Output the (X, Y) coordinate of the center of the cell containing the given text.  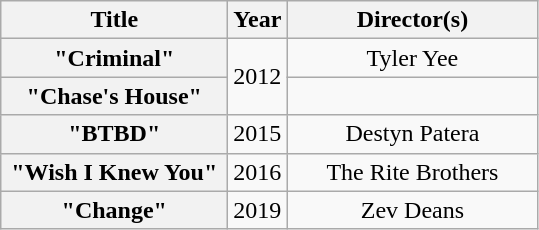
"Criminal" (114, 58)
Title (114, 20)
2015 (258, 134)
Year (258, 20)
Tyler Yee (412, 58)
2019 (258, 210)
"BTBD" (114, 134)
Destyn Patera (412, 134)
"Chase's House" (114, 96)
Zev Deans (412, 210)
2016 (258, 172)
2012 (258, 77)
The Rite Brothers (412, 172)
"Change" (114, 210)
"Wish I Knew You" (114, 172)
Director(s) (412, 20)
